Extract the [X, Y] coordinate from the center of the cell holding the provided text.  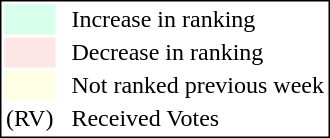
Received Votes [198, 119]
Not ranked previous week [198, 85]
(RV) [29, 119]
Decrease in ranking [198, 53]
Increase in ranking [198, 19]
